Capture the cell that displays the provided text and extract its [X, Y] central coordinate. 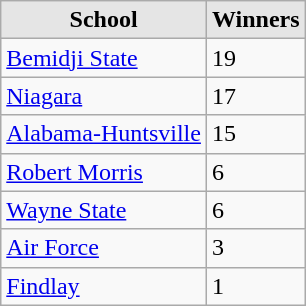
Air Force [104, 248]
Niagara [104, 96]
School [104, 20]
Robert Morris [104, 172]
15 [256, 134]
Winners [256, 20]
Wayne State [104, 210]
3 [256, 248]
17 [256, 96]
Bemidji State [104, 58]
Alabama-Huntsville [104, 134]
1 [256, 286]
19 [256, 58]
Findlay [104, 286]
